Extract the (X, Y) coordinate from the center of the cell holding the provided text.  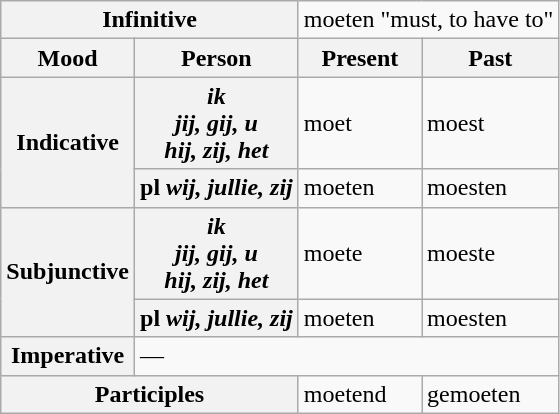
moete (360, 253)
moeste (490, 253)
Person (217, 58)
moest (490, 123)
Present (360, 58)
Indicative (68, 142)
Past (490, 58)
Imperative (68, 356)
gemoeten (490, 394)
moeten "must, to have to" (428, 20)
moetend (360, 394)
— (347, 356)
Infinitive (150, 20)
Subjunctive (68, 272)
moet (360, 123)
Participles (150, 394)
Mood (68, 58)
